Capture the cell that displays the provided text and extract its (X, Y) central coordinate. 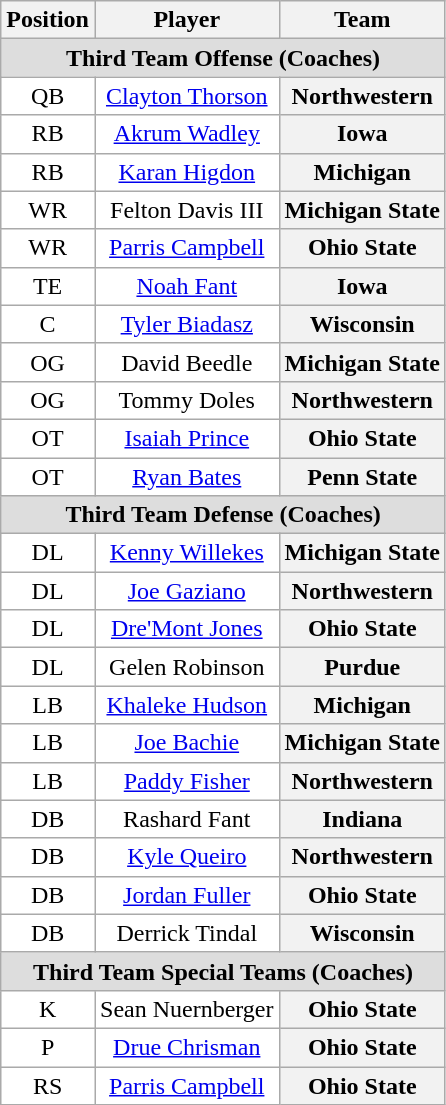
Derrick Tindal (186, 933)
Khaleke Hudson (186, 705)
Felton Davis III (186, 210)
Akrum Wadley (186, 134)
Position (48, 20)
RS (48, 1085)
Third Team Defense (Coaches) (224, 515)
Ryan Bates (186, 477)
Indiana (362, 819)
TE (48, 286)
Isaiah Prince (186, 438)
Noah Fant (186, 286)
Jordan Fuller (186, 895)
Karan Higdon (186, 172)
Rashard Fant (186, 819)
Third Team Offense (Coaches) (224, 58)
Kyle Queiro (186, 857)
Third Team Special Teams (Coaches) (224, 971)
K (48, 1009)
Joe Bachie (186, 743)
Player (186, 20)
C (48, 324)
Drue Chrisman (186, 1047)
Kenny Willekes (186, 553)
Team (362, 20)
David Beedle (186, 362)
P (48, 1047)
Tyler Biadasz (186, 324)
Tommy Doles (186, 400)
Sean Nuernberger (186, 1009)
Joe Gaziano (186, 591)
Paddy Fisher (186, 781)
QB (48, 96)
Gelen Robinson (186, 667)
Purdue (362, 667)
Penn State (362, 477)
Dre'Mont Jones (186, 629)
Clayton Thorson (186, 96)
